Provide the (X, Y) coordinate of the cell's center where the given text is located.  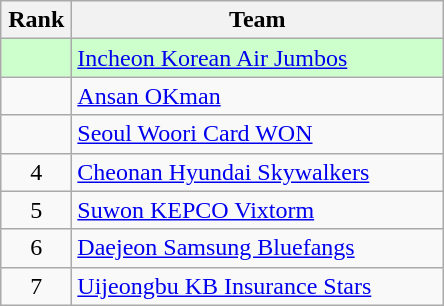
Rank (36, 20)
Seoul Woori Card WON (258, 134)
Uijeongbu KB Insurance Stars (258, 286)
7 (36, 286)
6 (36, 248)
5 (36, 210)
Cheonan Hyundai Skywalkers (258, 172)
Daejeon Samsung Bluefangs (258, 248)
Ansan OKman (258, 96)
Suwon KEPCO Vixtorm (258, 210)
Team (258, 20)
4 (36, 172)
Incheon Korean Air Jumbos (258, 58)
